Locate the cell with the specified text and output its [X, Y] center coordinate. 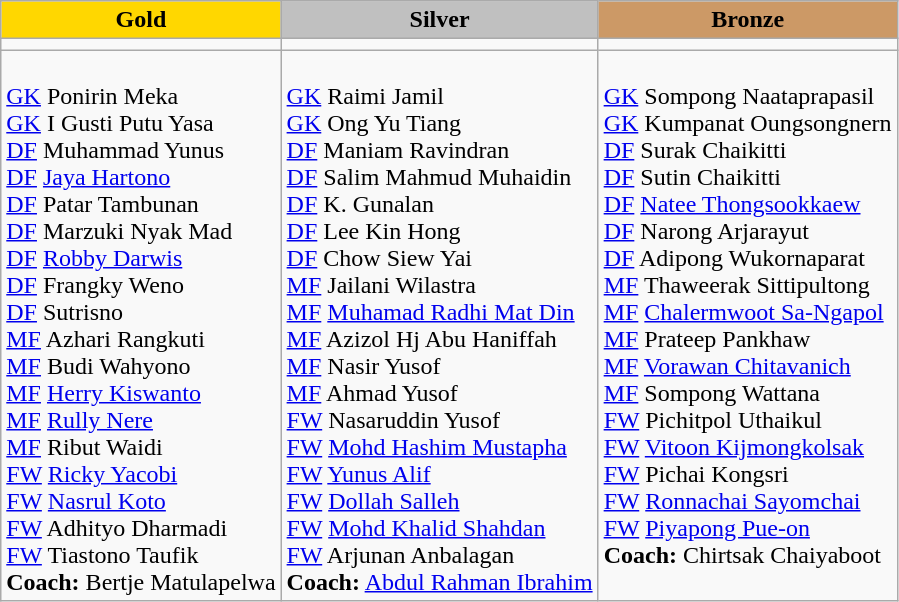
Bronze [748, 20]
Gold [141, 20]
Silver [440, 20]
